Find where the given text appears and provide that cell's center as (X, Y) coordinate. 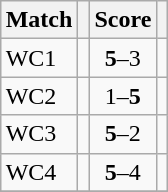
WC3 (39, 134)
5–4 (123, 172)
WC2 (39, 96)
Score (123, 20)
WC4 (39, 172)
5–3 (123, 58)
1–5 (123, 96)
WC1 (39, 58)
5–2 (123, 134)
Match (39, 20)
